Find where the given text appears and provide that cell's center as (x, y) coordinate. 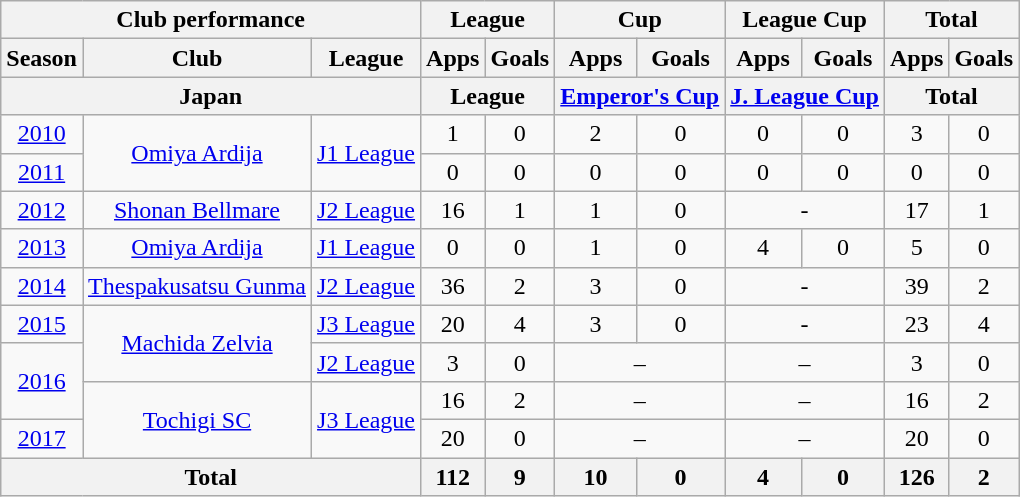
2010 (42, 134)
Club (196, 58)
Emperor's Cup (640, 96)
36 (453, 286)
2014 (42, 286)
2012 (42, 210)
J. League Cup (805, 96)
League Cup (805, 20)
17 (916, 210)
Shonan Bellmare (196, 210)
Machida Zelvia (196, 343)
9 (520, 477)
5 (916, 248)
39 (916, 286)
2015 (42, 324)
126 (916, 477)
23 (916, 324)
Season (42, 58)
2013 (42, 248)
Club performance (211, 20)
112 (453, 477)
Japan (211, 96)
Thespakusatsu Gunma (196, 286)
2011 (42, 172)
Tochigi SC (196, 419)
2016 (42, 381)
2017 (42, 438)
Cup (640, 20)
10 (596, 477)
